Output the [x, y] coordinate of the center of the cell containing the given text.  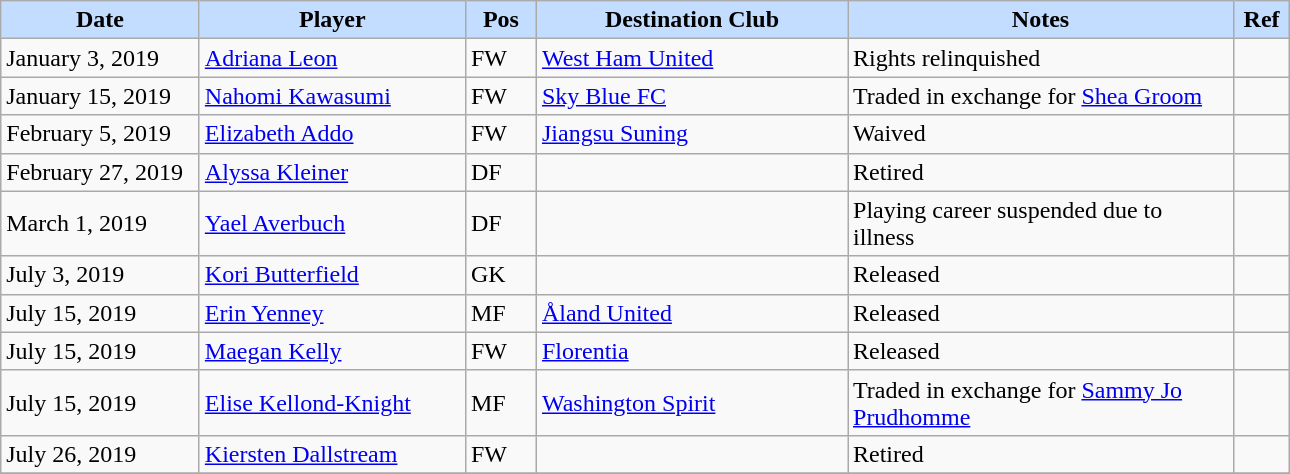
Erin Yenney [332, 313]
Washington Spirit [692, 402]
Nahomi Kawasumi [332, 96]
Waived [1041, 134]
Traded in exchange for Sammy Jo Prudhomme [1041, 402]
Rights relinquished [1041, 58]
Traded in exchange for Shea Groom [1041, 96]
February 27, 2019 [100, 172]
Florentia [692, 351]
Pos [500, 20]
March 1, 2019 [100, 224]
Player [332, 20]
GK [500, 275]
Jiangsu Suning [692, 134]
Elise Kellond-Knight [332, 402]
Yael Averbuch [332, 224]
July 26, 2019 [100, 454]
West Ham United [692, 58]
Destination Club [692, 20]
Adriana Leon [332, 58]
January 15, 2019 [100, 96]
July 3, 2019 [100, 275]
Kiersten Dallstream [332, 454]
Sky Blue FC [692, 96]
Åland United [692, 313]
Ref [1262, 20]
Alyssa Kleiner [332, 172]
Date [100, 20]
January 3, 2019 [100, 58]
Kori Butterfield [332, 275]
Playing career suspended due to illness [1041, 224]
Notes [1041, 20]
February 5, 2019 [100, 134]
Elizabeth Addo [332, 134]
Maegan Kelly [332, 351]
